Return [X, Y] of the center of cell containing provided text 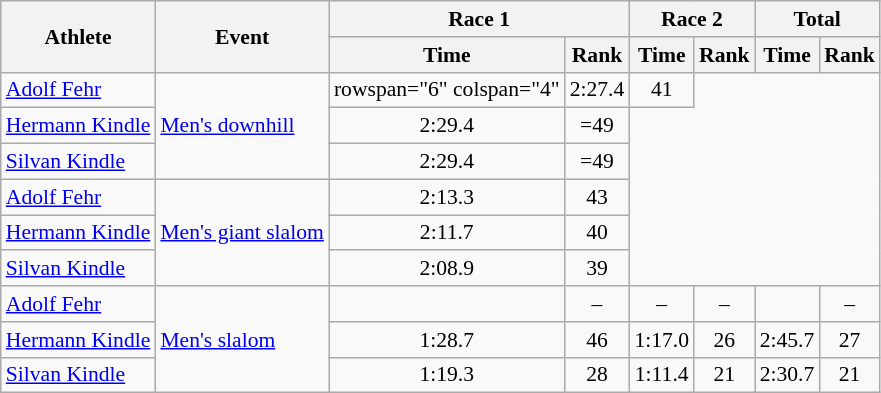
26 [724, 340]
Event [242, 36]
1:17.0 [662, 340]
39 [598, 269]
rowspan="6" colspan="4" [447, 90]
27 [850, 340]
Athlete [78, 36]
1:28.7 [447, 340]
Race 2 [692, 19]
46 [598, 340]
1:19.3 [447, 375]
2:30.7 [788, 375]
2:11.7 [447, 233]
2:13.3 [447, 197]
43 [598, 197]
Men's downhill [242, 126]
28 [598, 375]
2:45.7 [788, 340]
40 [598, 233]
Total [818, 19]
2:08.9 [447, 269]
Men's giant slalom [242, 232]
Men's slalom [242, 340]
2:27.4 [598, 90]
Race 1 [479, 19]
1:11.4 [662, 375]
41 [662, 90]
